Determine the (X, Y) coordinate at the center of the cell enclosing the given text.  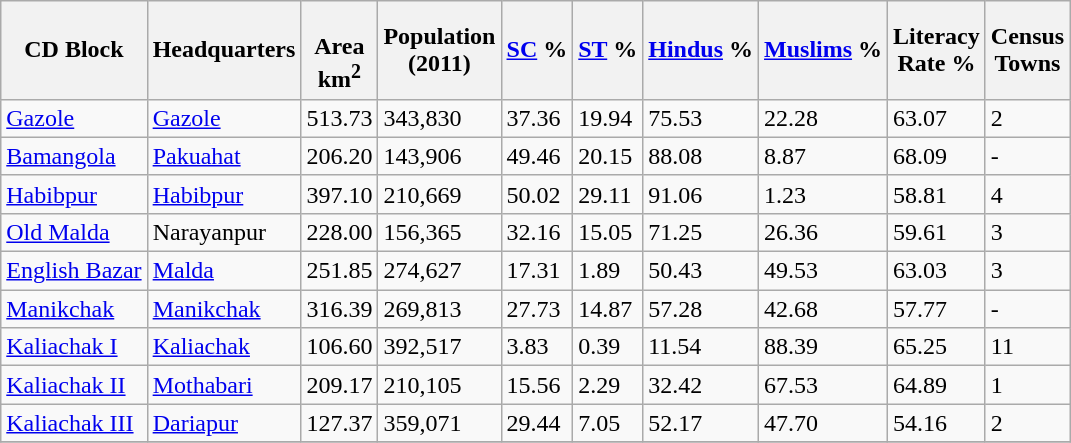
91.06 (701, 194)
397.10 (340, 194)
Areakm2 (340, 50)
14.87 (608, 309)
Muslims % (824, 50)
32.42 (701, 385)
359,071 (440, 423)
343,830 (440, 118)
26.36 (824, 232)
68.09 (937, 156)
210,105 (440, 385)
50.02 (537, 194)
20.15 (608, 156)
156,365 (440, 232)
75.53 (701, 118)
22.28 (824, 118)
206.20 (340, 156)
Narayanpur (224, 232)
Literacy Rate % (937, 50)
49.46 (537, 156)
251.85 (340, 271)
Bamangola (74, 156)
210,669 (440, 194)
Kaliachak III (74, 423)
Dariapur (224, 423)
29.11 (608, 194)
Pakuahat (224, 156)
88.39 (824, 347)
71.25 (701, 232)
8.87 (824, 156)
209.17 (340, 385)
47.70 (824, 423)
17.31 (537, 271)
67.53 (824, 385)
52.17 (701, 423)
7.05 (608, 423)
27.73 (537, 309)
50.43 (701, 271)
Kaliachak (224, 347)
274,627 (440, 271)
127.37 (340, 423)
32.16 (537, 232)
59.61 (937, 232)
143,906 (440, 156)
Old Malda (74, 232)
ST % (608, 50)
392,517 (440, 347)
4 (1027, 194)
49.53 (824, 271)
88.08 (701, 156)
Hindus % (701, 50)
Headquarters (224, 50)
15.05 (608, 232)
1.89 (608, 271)
1.23 (824, 194)
54.16 (937, 423)
63.07 (937, 118)
64.89 (937, 385)
57.77 (937, 309)
106.60 (340, 347)
Kaliachak I (74, 347)
316.39 (340, 309)
42.68 (824, 309)
228.00 (340, 232)
CD Block (74, 50)
65.25 (937, 347)
11.54 (701, 347)
513.73 (340, 118)
11 (1027, 347)
CensusTowns (1027, 50)
1 (1027, 385)
3.83 (537, 347)
0.39 (608, 347)
19.94 (608, 118)
63.03 (937, 271)
37.36 (537, 118)
2.29 (608, 385)
15.56 (537, 385)
English Bazar (74, 271)
269,813 (440, 309)
Mothabari (224, 385)
29.44 (537, 423)
Kaliachak II (74, 385)
Population(2011) (440, 50)
Malda (224, 271)
SC % (537, 50)
58.81 (937, 194)
57.28 (701, 309)
